Provide the (x, y) coordinate of the cell's center where the given text is located.  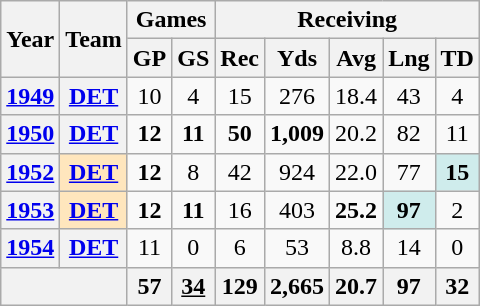
276 (298, 96)
22.0 (356, 172)
50 (240, 134)
20.2 (356, 134)
1952 (30, 172)
42 (240, 172)
6 (240, 248)
34 (194, 286)
129 (240, 286)
924 (298, 172)
Lng (409, 58)
1953 (30, 210)
Rec (240, 58)
20.7 (356, 286)
Team (94, 39)
18.4 (356, 96)
14 (409, 248)
1,009 (298, 134)
Games (170, 20)
1950 (30, 134)
TD (457, 58)
43 (409, 96)
8 (194, 172)
2,665 (298, 286)
10 (149, 96)
403 (298, 210)
Receiving (348, 20)
2 (457, 210)
GS (194, 58)
53 (298, 248)
25.2 (356, 210)
Year (30, 39)
32 (457, 286)
1949 (30, 96)
GP (149, 58)
8.8 (356, 248)
77 (409, 172)
Avg (356, 58)
1954 (30, 248)
16 (240, 210)
82 (409, 134)
57 (149, 286)
Yds (298, 58)
